Determine the (x, y) coordinate at the center of the cell enclosing the given text.  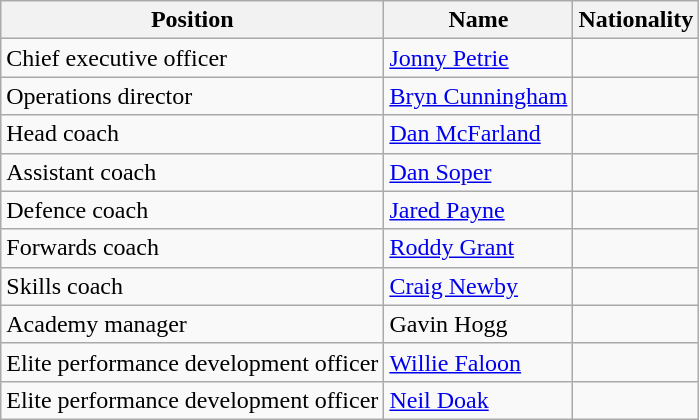
Defence coach (192, 210)
Jared Payne (478, 210)
Willie Faloon (478, 362)
Bryn Cunningham (478, 96)
Jonny Petrie (478, 58)
Academy manager (192, 324)
Dan Soper (478, 172)
Skills coach (192, 286)
Neil Doak (478, 400)
Assistant coach (192, 172)
Forwards coach (192, 248)
Name (478, 20)
Roddy Grant (478, 248)
Craig Newby (478, 286)
Chief executive officer (192, 58)
Head coach (192, 134)
Gavin Hogg (478, 324)
Dan McFarland (478, 134)
Nationality (636, 20)
Position (192, 20)
Operations director (192, 96)
